Extract the [X, Y] coordinate from the center of the cell holding the provided text.  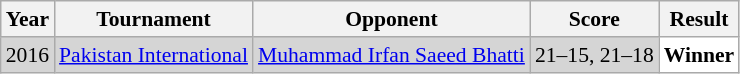
Winner [700, 55]
Score [594, 19]
21–15, 21–18 [594, 55]
Opponent [392, 19]
Year [28, 19]
Tournament [154, 19]
Muhammad Irfan Saeed Bhatti [392, 55]
Pakistan International [154, 55]
2016 [28, 55]
Result [700, 19]
